Locate the cell with the specified text and output its [x, y] center coordinate. 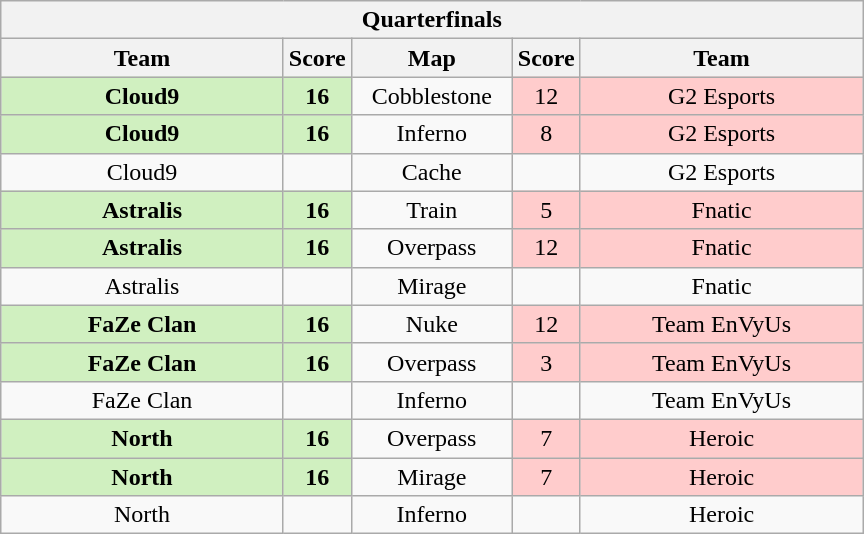
Train [432, 210]
5 [546, 210]
Quarterfinals [432, 20]
Map [432, 58]
Nuke [432, 324]
3 [546, 362]
Cache [432, 172]
Cobblestone [432, 96]
8 [546, 134]
